Scan for the cell matching the given text and deliver its [x, y] coordinate at center. 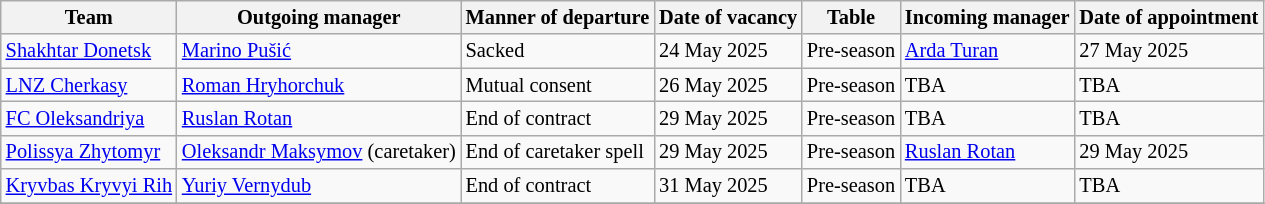
Date of vacancy [728, 17]
Oleksandr Maksymov (caretaker) [319, 152]
Marino Pušić [319, 51]
24 May 2025 [728, 51]
End of caretaker spell [558, 152]
Table [851, 17]
26 May 2025 [728, 85]
Manner of departure [558, 17]
FC Oleksandriya [89, 118]
Sacked [558, 51]
Kryvbas Kryvyi Rih [89, 186]
Polissya Zhytomyr [89, 152]
Arda Turan [987, 51]
LNZ Cherkasy [89, 85]
Shakhtar Donetsk [89, 51]
Team [89, 17]
Outgoing manager [319, 17]
27 May 2025 [1170, 51]
Roman Hryhorchuk [319, 85]
Date of appointment [1170, 17]
Incoming manager [987, 17]
Mutual consent [558, 85]
31 May 2025 [728, 186]
Yuriy Vernydub [319, 186]
